Scan for the cell matching the given text and deliver its [X, Y] coordinate at center. 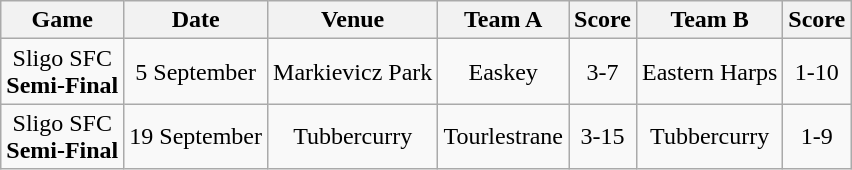
Game [62, 20]
Team A [504, 20]
Eastern Harps [709, 72]
Date [196, 20]
Team B [709, 20]
5 September [196, 72]
Easkey [504, 72]
Venue [353, 20]
3-7 [603, 72]
1-9 [817, 136]
1-10 [817, 72]
Markievicz Park [353, 72]
19 September [196, 136]
3-15 [603, 136]
Tourlestrane [504, 136]
